Locate the cell with the specified text and output its [X, Y] center coordinate. 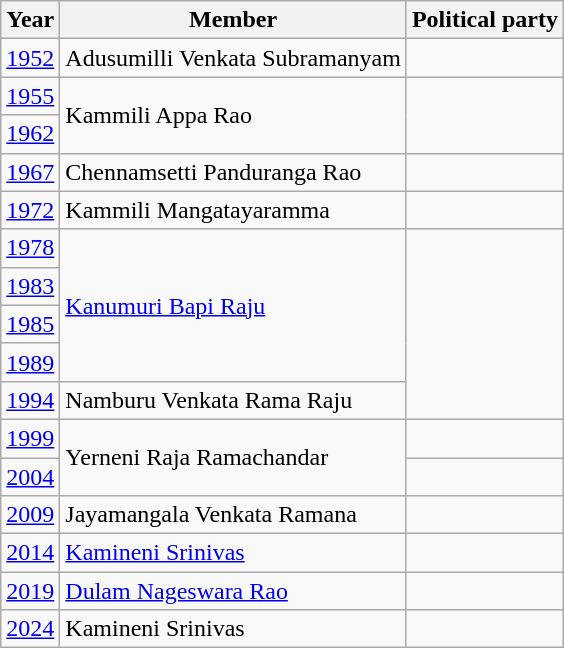
2014 [30, 553]
1994 [30, 400]
1972 [30, 210]
2024 [30, 629]
1985 [30, 324]
1989 [30, 362]
1978 [30, 248]
Kammili Appa Rao [234, 115]
Adusumilli Venkata Subramanyam [234, 58]
Political party [484, 20]
1952 [30, 58]
2009 [30, 515]
Jayamangala Venkata Ramana [234, 515]
Dulam Nageswara Rao [234, 591]
2019 [30, 591]
Year [30, 20]
1983 [30, 286]
Chennamsetti Panduranga Rao [234, 172]
Kanumuri Bapi Raju [234, 305]
1999 [30, 438]
1955 [30, 96]
Kammili Mangatayaramma [234, 210]
Namburu Venkata Rama Raju [234, 400]
1967 [30, 172]
Member [234, 20]
Yerneni Raja Ramachandar [234, 457]
1962 [30, 134]
2004 [30, 477]
